From the cell containing the given text, extract its center point as [X, Y] coordinate. 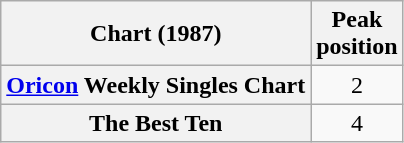
Chart (1987) [156, 34]
Oricon Weekly Singles Chart [156, 85]
4 [357, 123]
Peakposition [357, 34]
The Best Ten [156, 123]
2 [357, 85]
